Identify which cell holds the provided text, then report its (x, y) central coordinate. 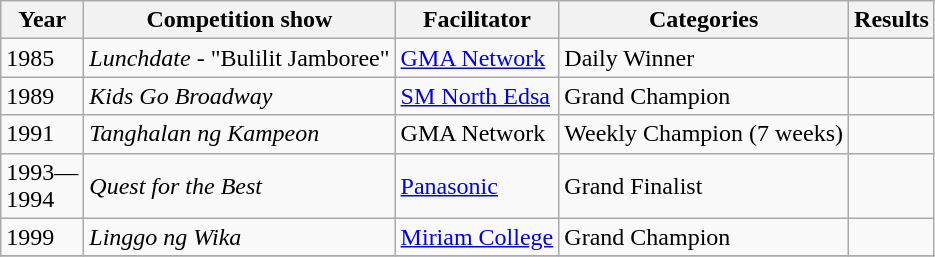
1989 (42, 96)
Lunchdate - "Bulilit Jamboree" (240, 58)
Miriam College (477, 237)
1993—1994 (42, 186)
1985 (42, 58)
Results (892, 20)
Quest for the Best (240, 186)
Kids Go Broadway (240, 96)
SM North Edsa (477, 96)
1999 (42, 237)
Panasonic (477, 186)
Competition show (240, 20)
Year (42, 20)
1991 (42, 134)
Weekly Champion (7 weeks) (704, 134)
Categories (704, 20)
Linggo ng Wika (240, 237)
Daily Winner (704, 58)
Tanghalan ng Kampeon (240, 134)
Grand Finalist (704, 186)
Facilitator (477, 20)
